Pinpoint the cell where the given text exists, returning its [x, y] midpoint coordinate. 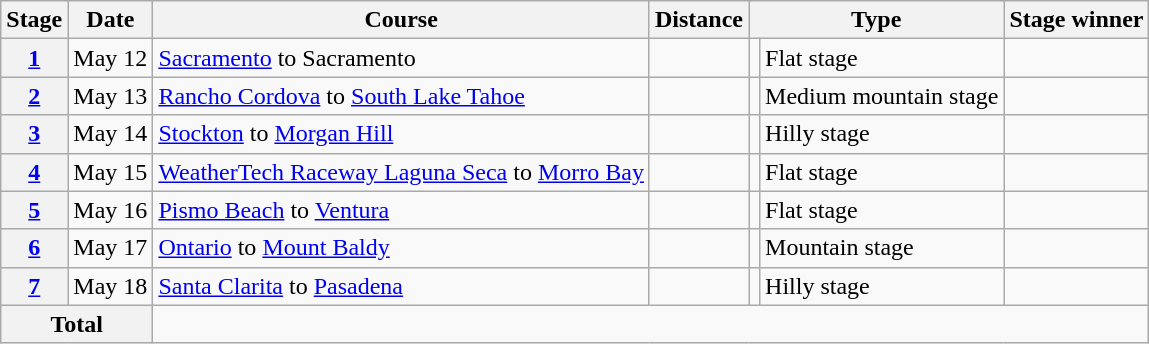
5 [34, 210]
Ontario to Mount Baldy [402, 248]
Date [110, 20]
Total [77, 324]
May 14 [110, 134]
2 [34, 96]
May 15 [110, 172]
Rancho Cordova to South Lake Tahoe [402, 96]
3 [34, 134]
Mountain stage [882, 248]
May 12 [110, 58]
Distance [698, 20]
1 [34, 58]
Stockton to Morgan Hill [402, 134]
Stage winner [1076, 20]
Course [402, 20]
May 17 [110, 248]
Medium mountain stage [882, 96]
4 [34, 172]
7 [34, 286]
WeatherTech Raceway Laguna Seca to Morro Bay [402, 172]
May 13 [110, 96]
May 16 [110, 210]
6 [34, 248]
Type [876, 20]
Santa Clarita to Pasadena [402, 286]
Sacramento to Sacramento [402, 58]
Pismo Beach to Ventura [402, 210]
Stage [34, 20]
May 18 [110, 286]
